For the text-containing cell, return its midpoint in (X, Y) coordinate format. 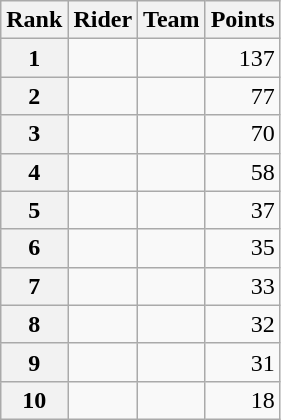
1 (34, 58)
32 (242, 324)
4 (34, 172)
137 (242, 58)
70 (242, 134)
6 (34, 248)
2 (34, 96)
77 (242, 96)
3 (34, 134)
33 (242, 286)
37 (242, 210)
Rider (103, 20)
31 (242, 362)
10 (34, 400)
Team (172, 20)
9 (34, 362)
8 (34, 324)
35 (242, 248)
18 (242, 400)
Points (242, 20)
58 (242, 172)
7 (34, 286)
5 (34, 210)
Rank (34, 20)
